Find where the given text appears and provide that cell's center as (X, Y) coordinate. 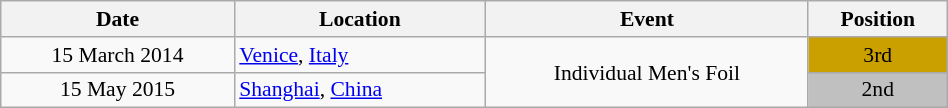
Shanghai, China (360, 90)
Individual Men's Foil (648, 72)
Position (878, 19)
Venice, Italy (360, 55)
2nd (878, 90)
15 May 2015 (118, 90)
Location (360, 19)
Event (648, 19)
15 March 2014 (118, 55)
Date (118, 19)
3rd (878, 55)
